Capture the cell that displays the provided text and extract its (X, Y) central coordinate. 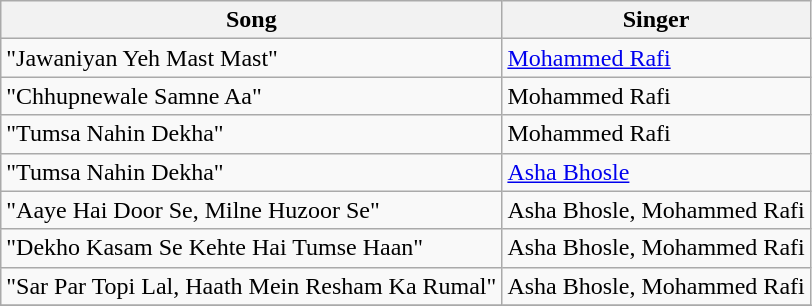
"Aaye Hai Door Se, Milne Huzoor Se" (252, 210)
Asha Bhosle (656, 172)
"Chhupnewale Samne Aa" (252, 96)
Song (252, 20)
Singer (656, 20)
"Sar Par Topi Lal, Haath Mein Resham Ka Rumal" (252, 286)
"Jawaniyan Yeh Mast Mast" (252, 58)
"Dekho Kasam Se Kehte Hai Tumse Haan" (252, 248)
